Identify which cell holds the provided text, then report its [x, y] central coordinate. 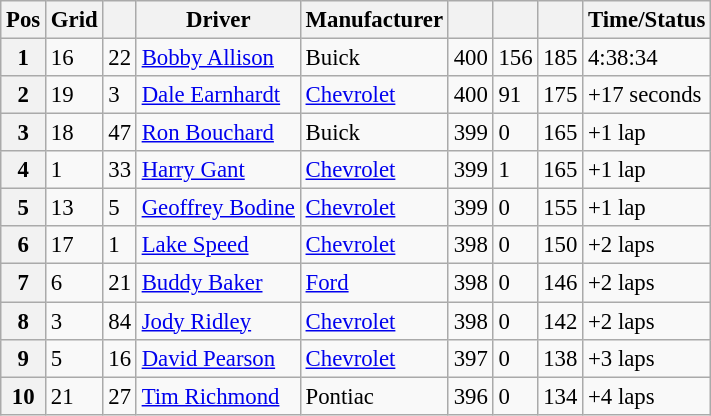
Driver [218, 20]
18 [74, 133]
84 [120, 321]
91 [516, 95]
396 [470, 396]
9 [24, 358]
Ford [374, 283]
+4 laps [647, 396]
8 [24, 321]
Ron Bouchard [218, 133]
155 [560, 208]
Buddy Baker [218, 283]
175 [560, 95]
4:38:34 [647, 58]
47 [120, 133]
4 [24, 170]
19 [74, 95]
27 [120, 396]
142 [560, 321]
Dale Earnhardt [218, 95]
Grid [74, 20]
Harry Gant [218, 170]
146 [560, 283]
+17 seconds [647, 95]
Geoffrey Bodine [218, 208]
138 [560, 358]
10 [24, 396]
150 [560, 245]
2 [24, 95]
185 [560, 58]
Pontiac [374, 396]
397 [470, 358]
7 [24, 283]
Manufacturer [374, 20]
156 [516, 58]
33 [120, 170]
David Pearson [218, 358]
Lake Speed [218, 245]
Jody Ridley [218, 321]
Tim Richmond [218, 396]
+3 laps [647, 358]
13 [74, 208]
Bobby Allison [218, 58]
134 [560, 396]
Pos [24, 20]
22 [120, 58]
Time/Status [647, 20]
17 [74, 245]
